For the text-containing cell, return its midpoint in [X, Y] coordinate format. 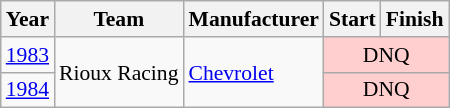
Finish [415, 19]
1983 [28, 55]
Year [28, 19]
Team [118, 19]
Rioux Racing [118, 72]
Manufacturer [253, 19]
Chevrolet [253, 72]
Start [352, 19]
1984 [28, 90]
